Return the [x, y] coordinate for the center point of the cell that contains the specified text.  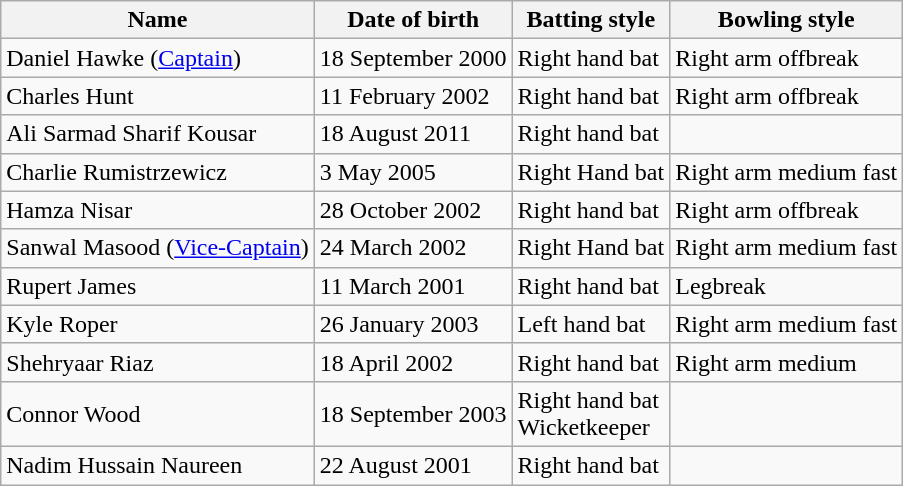
22 August 2001 [413, 465]
Right hand batWicketkeeper [591, 414]
26 January 2003 [413, 324]
Rupert James [158, 286]
24 March 2002 [413, 248]
18 September 2003 [413, 414]
28 October 2002 [413, 210]
Name [158, 20]
11 February 2002 [413, 96]
Charlie Rumistrzewicz [158, 172]
Charles Hunt [158, 96]
Kyle Roper [158, 324]
Right arm medium [786, 362]
Bowling style [786, 20]
18 August 2011 [413, 134]
11 March 2001 [413, 286]
Nadim Hussain Naureen [158, 465]
18 April 2002 [413, 362]
3 May 2005 [413, 172]
Left hand bat [591, 324]
Batting style [591, 20]
Sanwal Masood (Vice-Captain) [158, 248]
18 September 2000 [413, 58]
Connor Wood [158, 414]
Hamza Nisar [158, 210]
Ali Sarmad Sharif Kousar [158, 134]
Date of birth [413, 20]
Legbreak [786, 286]
Shehryaar Riaz [158, 362]
Daniel Hawke (Captain) [158, 58]
